Find where the given text appears and provide that cell's center as [x, y] coordinate. 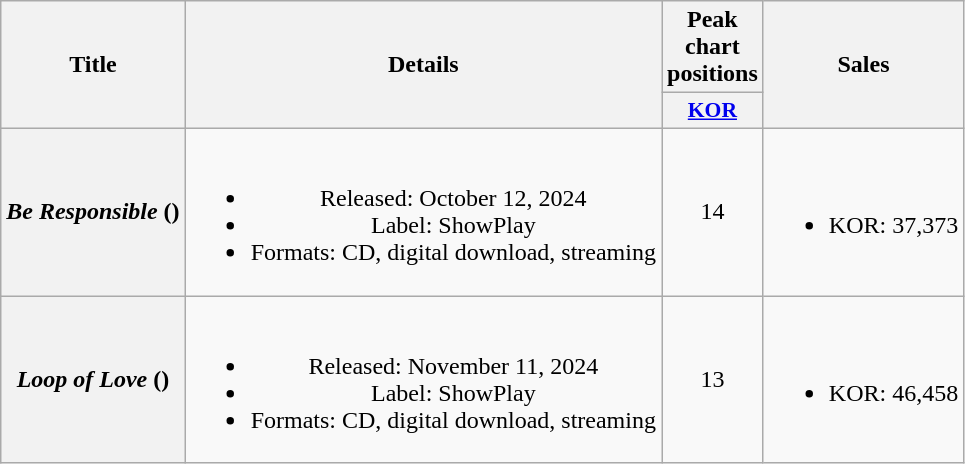
Sales [863, 65]
Details [423, 65]
Loop of Love () [93, 380]
14 [713, 212]
KOR: 37,373 [863, 212]
Title [93, 65]
KOR [713, 111]
13 [713, 380]
Peak chart positions [713, 47]
Released: November 11, 2024Label: ShowPlayFormats: CD, digital download, streaming [423, 380]
Be Responsible () [93, 212]
KOR: 46,458 [863, 380]
Released: October 12, 2024Label: ShowPlayFormats: CD, digital download, streaming [423, 212]
